Provide the [X, Y] coordinate of the cell's center where the given text is located.  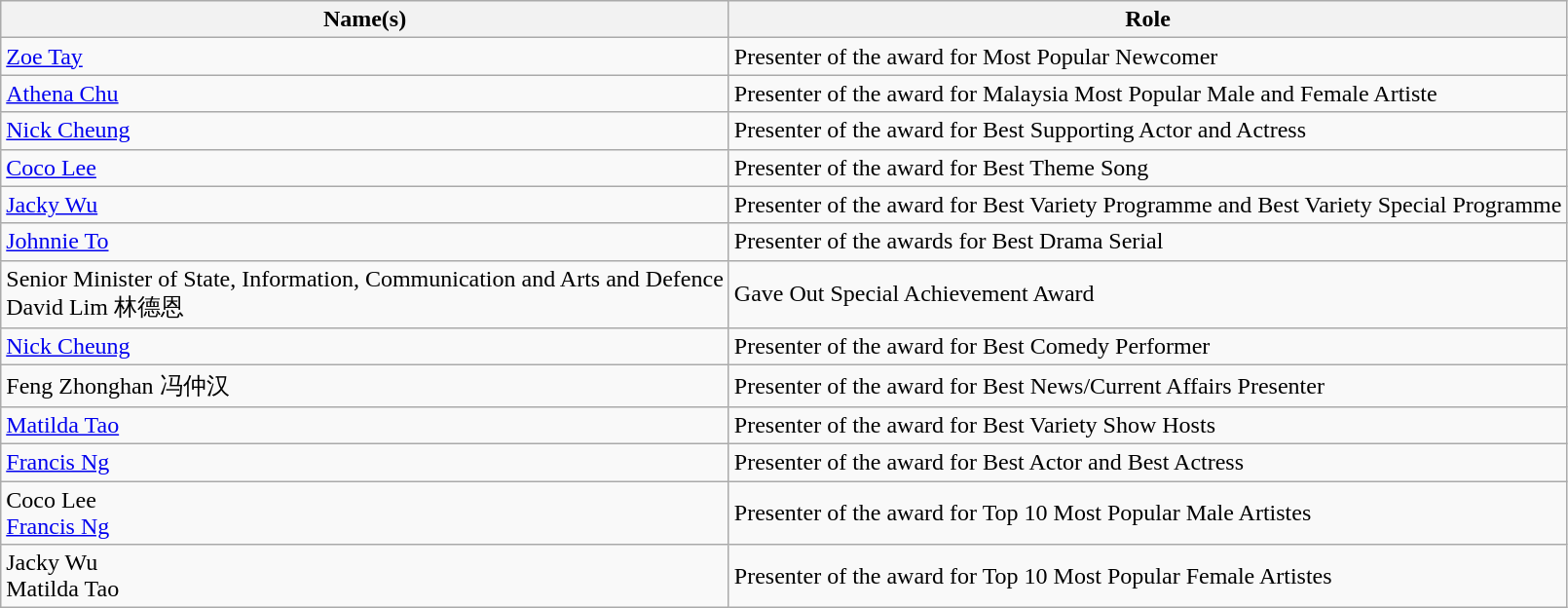
Athena Chu [365, 94]
Presenter of the award for Best Comedy Performer [1147, 347]
Presenter of the awards for Best Drama Serial [1147, 242]
Matilda Tao [365, 425]
Coco Lee [365, 168]
Presenter of the award for Best Supporting Actor and Actress [1147, 131]
Francis Ng [365, 462]
Presenter of the award for Top 10 Most Popular Male Artistes [1147, 513]
Jacky WuMatilda Tao [365, 577]
Name(s) [365, 19]
Presenter of the award for Best Actor and Best Actress [1147, 462]
Zoe Tay [365, 57]
Presenter of the award for Top 10 Most Popular Female Artistes [1147, 577]
Presenter of the award for Best Variety Show Hosts [1147, 425]
Presenter of the award for Best Variety Programme and Best Variety Special Programme [1147, 205]
Johnnie To [365, 242]
Coco LeeFrancis Ng [365, 513]
Presenter of the award for Best Theme Song [1147, 168]
Presenter of the award for Malaysia Most Popular Male and Female Artiste [1147, 94]
Feng Zhonghan 冯仲汉 [365, 386]
Senior Minister of State, Information, Communication and Arts and Defence David Lim 林德恩 [365, 294]
Presenter of the award for Best News/Current Affairs Presenter [1147, 386]
Presenter of the award for Most Popular Newcomer [1147, 57]
Gave Out Special Achievement Award [1147, 294]
Jacky Wu [365, 205]
Role [1147, 19]
